Search for the cell housing the specified text and yield its [x, y] center coordinate. 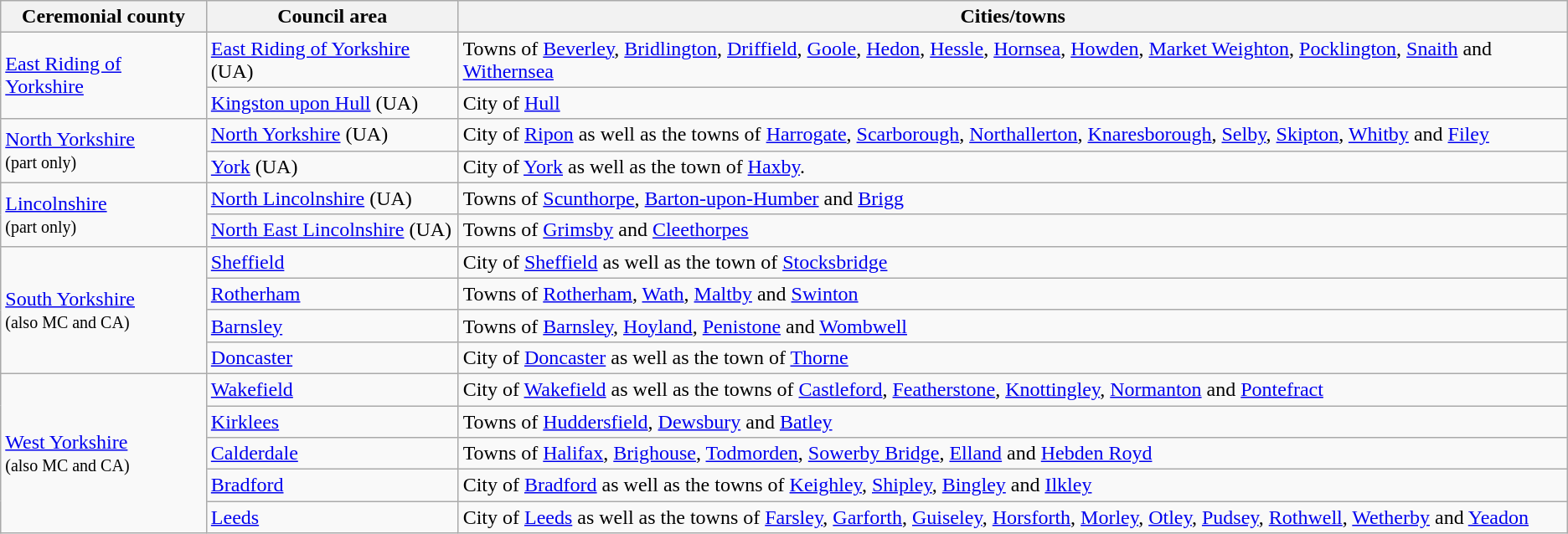
Towns of Barnsley, Hoyland, Penistone and Wombwell [1013, 326]
Towns of Grimsby and Cleethorpes [1013, 230]
North East Lincolnshire (UA) [332, 230]
Towns of Rotherham, Wath, Maltby and Swinton [1013, 294]
Leeds [332, 517]
City of Doncaster as well as the town of Thorne [1013, 357]
City of Wakefield as well as the towns of Castleford, Featherstone, Knottingley, Normanton and Pontefract [1013, 389]
Wakefield [332, 389]
Barnsley [332, 326]
North Yorkshire (UA) [332, 135]
Council area [332, 17]
City of Sheffield as well as the town of Stocksbridge [1013, 262]
City of Leeds as well as the towns of Farsley, Garforth, Guiseley, Horsforth, Morley, Otley, Pudsey, Rothwell, Wetherby and Yeadon [1013, 517]
Towns of Halifax, Brighouse, Todmorden, Sowerby Bridge, Elland and Hebden Royd [1013, 454]
Towns of Huddersfield, Dewsbury and Batley [1013, 421]
South Yorkshire(also MC and CA) [104, 310]
Calderdale [332, 454]
Lincolnshire(part only) [104, 214]
North Yorkshire(part only) [104, 151]
York (UA) [332, 167]
Ceremonial county [104, 17]
City of Ripon as well as the towns of Harrogate, Scarborough, Northallerton, Knaresborough, Selby, Skipton, Whitby and Filey [1013, 135]
Cities/towns [1013, 17]
Towns of Scunthorpe, Barton-upon-Humber and Brigg [1013, 198]
City of Bradford as well as the towns of Keighley, Shipley, Bingley and Ilkley [1013, 485]
Kingston upon Hull (UA) [332, 103]
Towns of Beverley, Bridlington, Driffield, Goole, Hedon, Hessle, Hornsea, Howden, Market Weighton, Pocklington, Snaith and Withernsea [1013, 60]
City of Hull [1013, 103]
Sheffield [332, 262]
East Riding of Yorkshire (UA) [332, 60]
West Yorkshire(also MC and CA) [104, 453]
Doncaster [332, 357]
Rotherham [332, 294]
City of York as well as the town of Haxby. [1013, 167]
East Riding of Yorkshire [104, 75]
North Lincolnshire (UA) [332, 198]
Bradford [332, 485]
Kirklees [332, 421]
